Scan for the cell matching the given text and deliver its [x, y] coordinate at center. 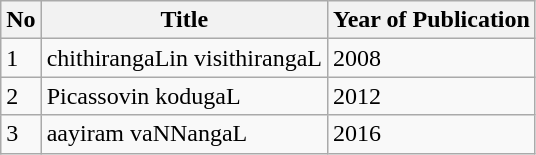
Picassovin kodugaL [184, 96]
1 [21, 58]
chithirangaLin visithirangaL [184, 58]
2012 [431, 96]
2016 [431, 134]
3 [21, 134]
No [21, 20]
aayiram vaNNangaL [184, 134]
2 [21, 96]
2008 [431, 58]
Year of Publication [431, 20]
Title [184, 20]
